Find where the given text appears and provide that cell's center as [X, Y] coordinate. 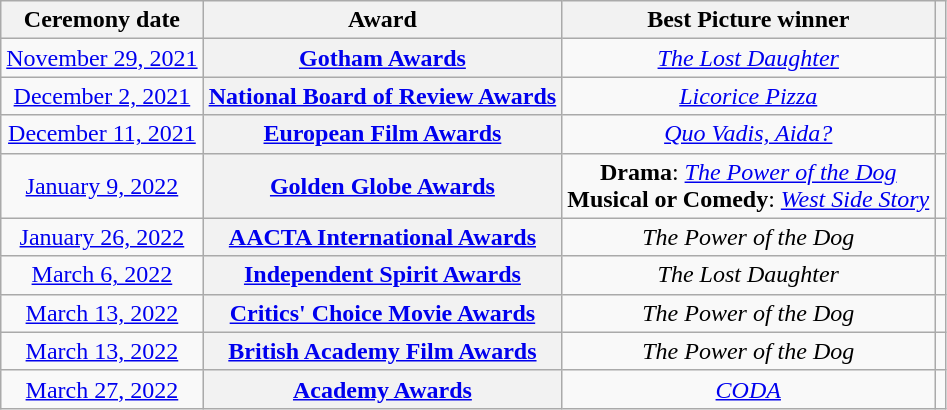
Licorice Pizza [748, 96]
Award [382, 20]
March 6, 2022 [102, 275]
Gotham Awards [382, 58]
Quo Vadis, Aida? [748, 134]
January 26, 2022 [102, 237]
Best Picture winner [748, 20]
National Board of Review Awards [382, 96]
March 27, 2022 [102, 389]
CODA [748, 389]
December 2, 2021 [102, 96]
December 11, 2021 [102, 134]
AACTA International Awards [382, 237]
British Academy Film Awards [382, 351]
November 29, 2021 [102, 58]
Ceremony date [102, 20]
Critics' Choice Movie Awards [382, 313]
Independent Spirit Awards [382, 275]
January 9, 2022 [102, 186]
Golden Globe Awards [382, 186]
European Film Awards [382, 134]
Drama: The Power of the DogMusical or Comedy: West Side Story [748, 186]
Academy Awards [382, 389]
